Scan for the cell matching the given text and deliver its [x, y] coordinate at center. 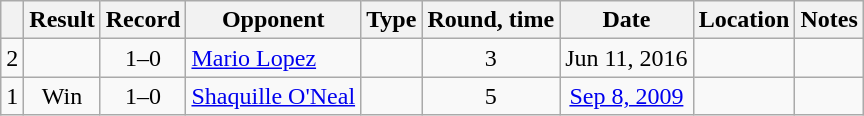
Round, time [491, 20]
2 [12, 58]
Win [62, 96]
Opponent [274, 20]
Type [392, 20]
Notes [829, 20]
Date [627, 20]
Mario Lopez [274, 58]
Result [62, 20]
Shaquille O'Neal [274, 96]
Sep 8, 2009 [627, 96]
Jun 11, 2016 [627, 58]
5 [491, 96]
3 [491, 58]
Location [744, 20]
1 [12, 96]
Record [143, 20]
